Locate the cell with the specified text and output its (X, Y) center coordinate. 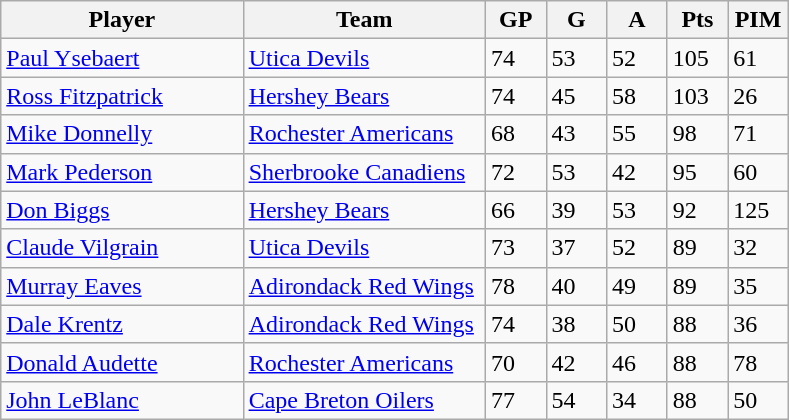
61 (758, 58)
John LeBlanc (122, 400)
Ross Fitzpatrick (122, 96)
98 (698, 134)
68 (516, 134)
103 (698, 96)
Donald Audette (122, 362)
Mark Pederson (122, 172)
73 (516, 248)
45 (576, 96)
Don Biggs (122, 210)
26 (758, 96)
70 (516, 362)
46 (638, 362)
Sherbrooke Canadiens (364, 172)
77 (516, 400)
38 (576, 324)
66 (516, 210)
Claude Vilgrain (122, 248)
36 (758, 324)
95 (698, 172)
A (638, 20)
Cape Breton Oilers (364, 400)
Dale Krentz (122, 324)
49 (638, 286)
G (576, 20)
34 (638, 400)
71 (758, 134)
40 (576, 286)
92 (698, 210)
35 (758, 286)
37 (576, 248)
GP (516, 20)
Player (122, 20)
Pts (698, 20)
43 (576, 134)
105 (698, 58)
Team (364, 20)
54 (576, 400)
Paul Ysebaert (122, 58)
125 (758, 210)
60 (758, 172)
Murray Eaves (122, 286)
72 (516, 172)
Mike Donnelly (122, 134)
PIM (758, 20)
39 (576, 210)
58 (638, 96)
55 (638, 134)
32 (758, 248)
